For the text-containing cell, return its midpoint in [x, y] coordinate format. 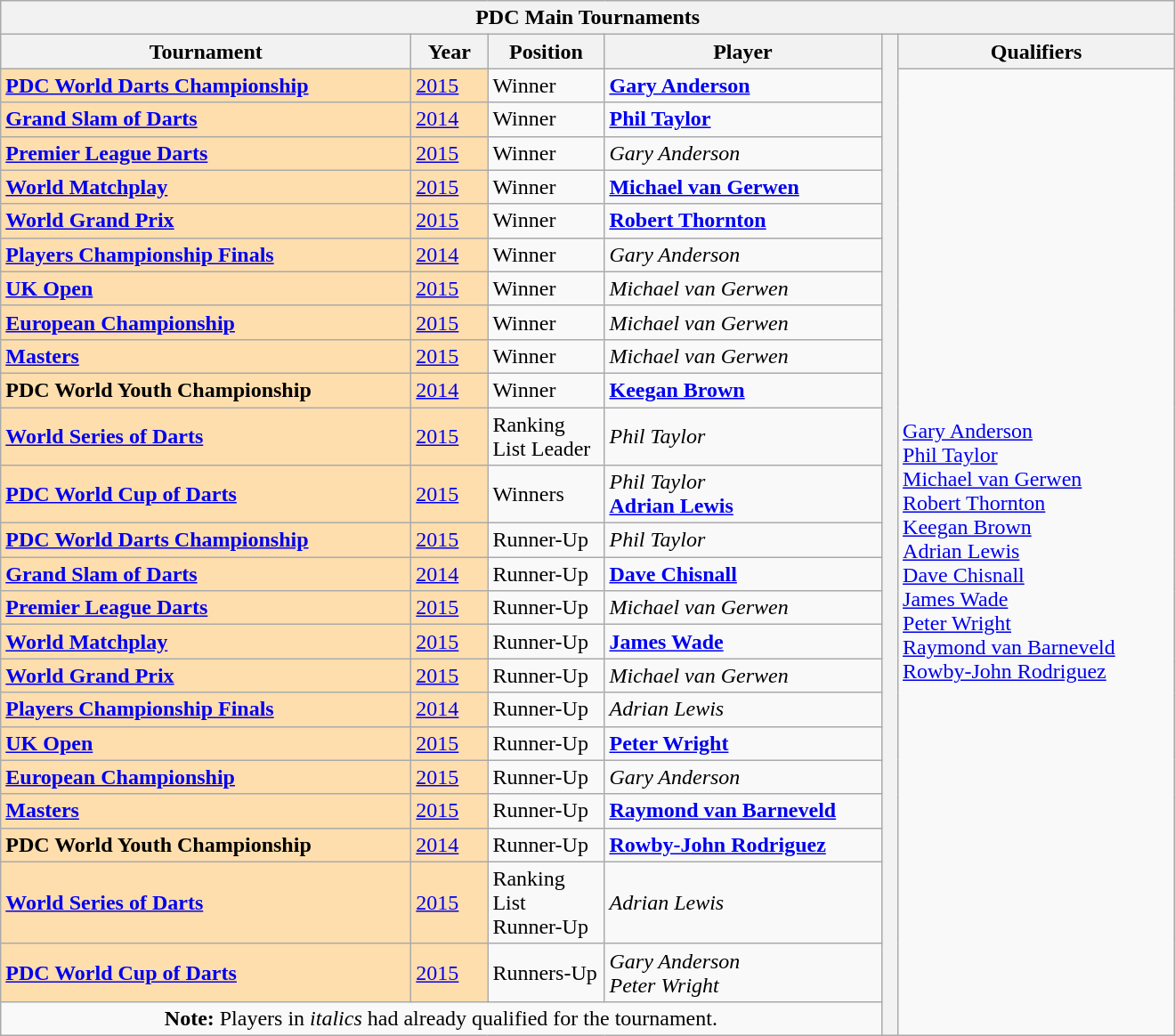
Dave Chisnall [742, 574]
Tournament [207, 52]
Player [742, 52]
Note: Players in italics had already qualified for the tournament. [442, 1018]
PDC Main Tournaments [587, 18]
Runners-Up [547, 972]
Ranking List Runner-Up [547, 902]
Qualifiers [1036, 52]
Phil Taylor Adrian Lewis [742, 495]
Position [547, 52]
James Wade [742, 642]
Gary Anderson Peter Wright [742, 972]
Raymond van Barneveld [742, 811]
Year [450, 52]
Winners [547, 495]
Robert Thornton [742, 221]
Keegan Brown [742, 390]
Ranking List Leader [547, 436]
Rowby-John Rodriguez [742, 845]
Peter Wright [742, 743]
